Provide the [X, Y] coordinate of the cell's center where the given text is located.  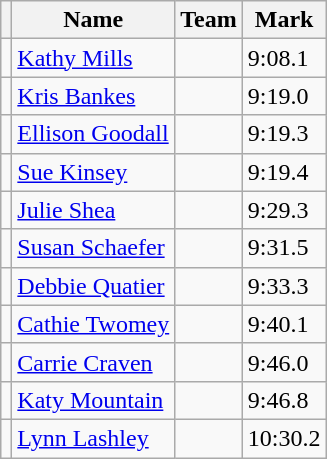
9:19.4 [284, 172]
9:29.3 [284, 210]
Cathie Twomey [94, 324]
Lynn Lashley [94, 438]
9:19.0 [284, 96]
9:19.3 [284, 134]
Team [209, 20]
Carrie Craven [94, 362]
9:40.1 [284, 324]
Debbie Quatier [94, 286]
Sue Kinsey [94, 172]
Kathy Mills [94, 58]
9:46.8 [284, 400]
Kris Bankes [94, 96]
10:30.2 [284, 438]
Susan Schaefer [94, 248]
Katy Mountain [94, 400]
Mark [284, 20]
Julie Shea [94, 210]
9:31.5 [284, 248]
Ellison Goodall [94, 134]
9:08.1 [284, 58]
9:46.0 [284, 362]
9:33.3 [284, 286]
Name [94, 20]
